Determine the [X, Y] coordinate at the center of the cell enclosing the given text.  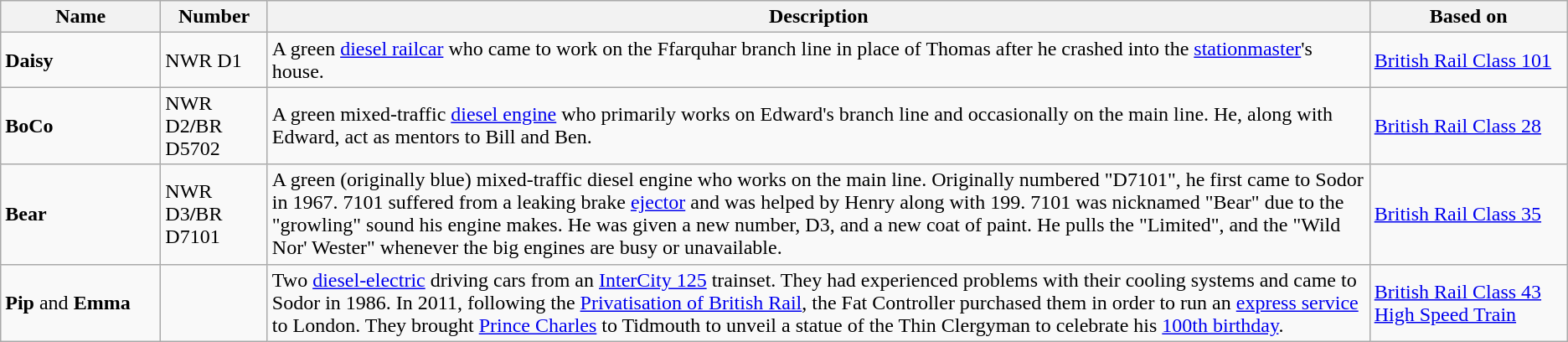
BoCo [80, 126]
Based on [1468, 17]
NWR D1 [214, 60]
NWR D2/BR D5702 [214, 126]
Bear [80, 215]
NWR D3/BR D7101 [214, 215]
British Rail Class 101 [1468, 60]
Name [80, 17]
A green diesel railcar who came to work on the Ffarquhar branch line in place of Thomas after he crashed into the stationmaster's house. [818, 60]
British Rail Class 28 [1468, 126]
Number [214, 17]
Pip and Emma [80, 303]
British Rail Class 35 [1468, 215]
Daisy [80, 60]
Description [818, 17]
British Rail Class 43 High Speed Train [1468, 303]
